Search for the cell housing the specified text and yield its [X, Y] center coordinate. 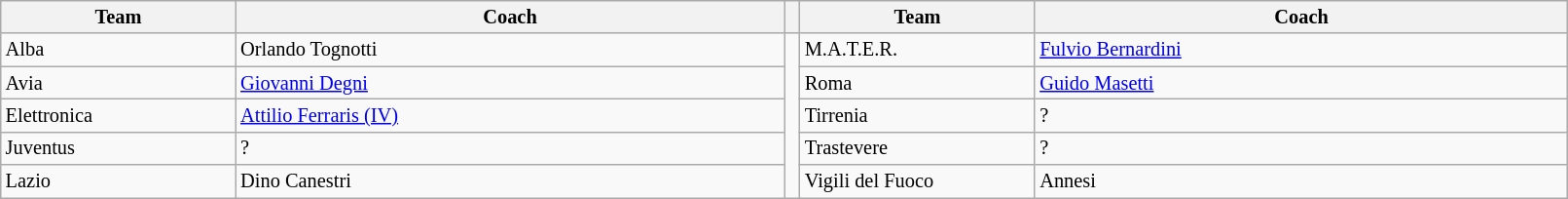
Juventus [119, 148]
Giovanni Degni [510, 83]
Trastevere [918, 148]
Elettronica [119, 115]
Orlando Tognotti [510, 50]
Dino Canestri [510, 181]
Guido Masetti [1300, 83]
Avia [119, 83]
Annesi [1300, 181]
M.A.T.E.R. [918, 50]
Fulvio Bernardini [1300, 50]
Attilio Ferraris (IV) [510, 115]
Vigili del Fuoco [918, 181]
Alba [119, 50]
Tirrenia [918, 115]
Roma [918, 83]
Lazio [119, 181]
